Identify which cell holds the provided text, then report its (X, Y) central coordinate. 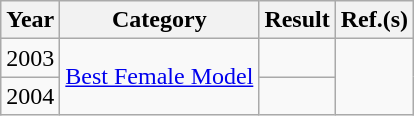
Category (160, 20)
Result (297, 20)
2003 (30, 58)
Year (30, 20)
Ref.(s) (374, 20)
2004 (30, 96)
Best Female Model (160, 77)
